Output the (x, y) coordinate of the center of the cell containing the given text.  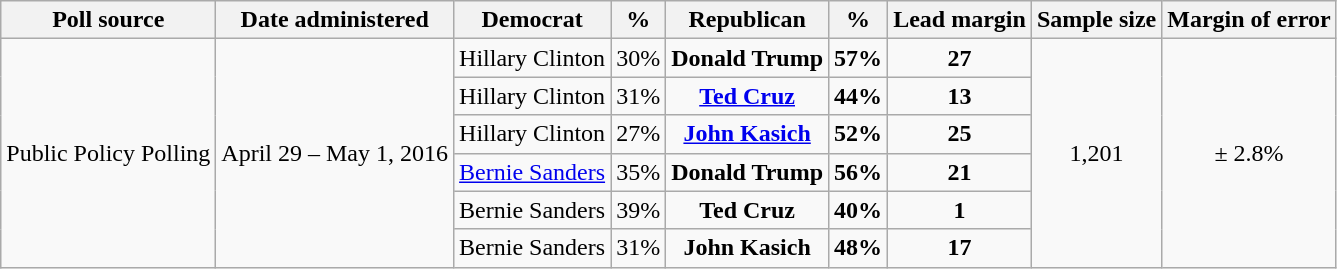
40% (858, 210)
April 29 – May 1, 2016 (335, 153)
30% (638, 58)
13 (960, 96)
52% (858, 134)
17 (960, 248)
Date administered (335, 20)
25 (960, 134)
35% (638, 172)
39% (638, 210)
44% (858, 96)
Public Policy Polling (108, 153)
27 (960, 58)
Lead margin (960, 20)
Democrat (532, 20)
1 (960, 210)
Republican (748, 20)
57% (858, 58)
Margin of error (1250, 20)
27% (638, 134)
48% (858, 248)
1,201 (1096, 153)
56% (858, 172)
21 (960, 172)
Poll source (108, 20)
± 2.8% (1250, 153)
Sample size (1096, 20)
